Search for the cell housing the specified text and yield its [X, Y] center coordinate. 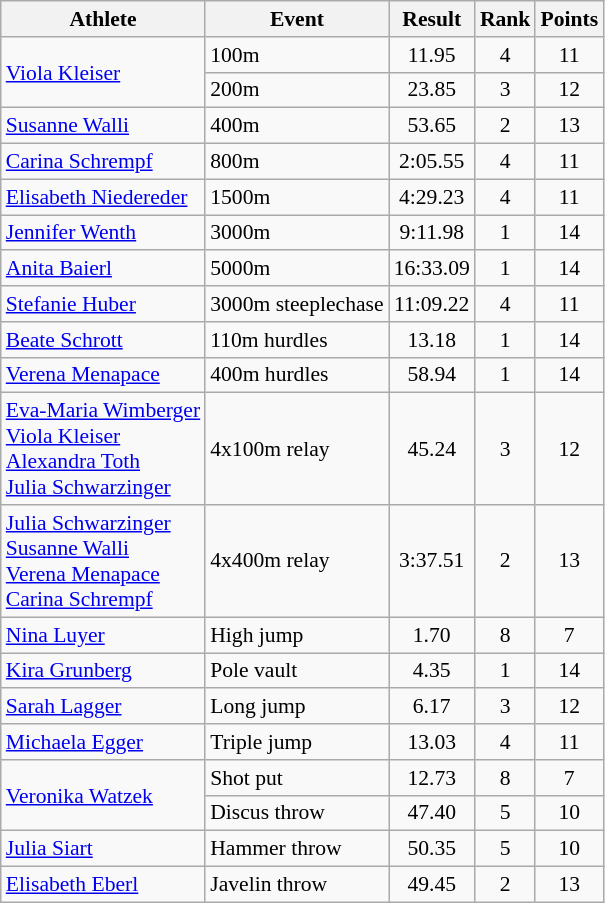
12.73 [432, 778]
Rank [506, 19]
Michaela Egger [103, 742]
5000m [296, 269]
Eva-Maria WimbergerViola KleiserAlexandra TothJulia Schwarzinger [103, 449]
400m [296, 126]
58.94 [432, 375]
200m [296, 90]
13.03 [432, 742]
3000m [296, 233]
53.65 [432, 126]
Jennifer Wenth [103, 233]
4.35 [432, 671]
11.95 [432, 55]
50.35 [432, 849]
9:11.98 [432, 233]
Long jump [296, 707]
Julia Siart [103, 849]
Nina Luyer [103, 635]
Julia SchwarzingerSusanne WalliVerena MenapaceCarina Schrempf [103, 561]
Veronika Watzek [103, 796]
Elisabeth Niedereder [103, 197]
49.45 [432, 885]
Elisabeth Eberl [103, 885]
Points [569, 19]
Carina Schrempf [103, 162]
Susanne Walli [103, 126]
45.24 [432, 449]
Hammer throw [296, 849]
23.85 [432, 90]
100m [296, 55]
Discus throw [296, 813]
Javelin throw [296, 885]
Sarah Lagger [103, 707]
Result [432, 19]
1500m [296, 197]
4x100m relay [296, 449]
3000m steeplechase [296, 304]
Beate Schrott [103, 340]
Triple jump [296, 742]
16:33.09 [432, 269]
400m hurdles [296, 375]
4:29.23 [432, 197]
Stefanie Huber [103, 304]
3:37.51 [432, 561]
Shot put [296, 778]
13.18 [432, 340]
Viola Kleiser [103, 72]
6.17 [432, 707]
Kira Grunberg [103, 671]
800m [296, 162]
Pole vault [296, 671]
1.70 [432, 635]
Athlete [103, 19]
11:09.22 [432, 304]
Anita Baierl [103, 269]
High jump [296, 635]
2:05.55 [432, 162]
110m hurdles [296, 340]
Event [296, 19]
4x400m relay [296, 561]
47.40 [432, 813]
Verena Menapace [103, 375]
